Find where the given text appears and provide that cell's center as [X, Y] coordinate. 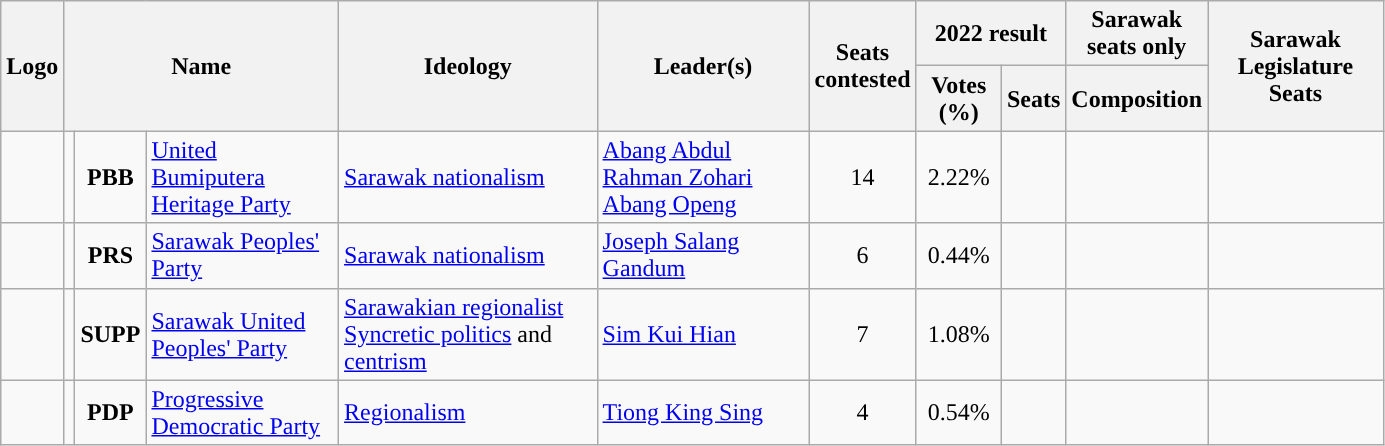
7 [862, 334]
2022 result [991, 34]
14 [862, 177]
United Bumiputera Heritage Party [242, 177]
Tiong King Sing [703, 412]
PBB [110, 177]
PRS [110, 256]
Regionalism [468, 412]
PDP [110, 412]
Abang Abdul Rahman Zohari Abang Openg [703, 177]
Joseph Salang Gandum [703, 256]
Name [202, 66]
Ideology [468, 66]
1.08% [958, 334]
0.54% [958, 412]
0.44% [958, 256]
Seatscontested [862, 66]
Seats [1033, 98]
Sarawakian regionalist Syncretic politics and centrism [468, 334]
2.22% [958, 177]
4 [862, 412]
Progressive Democratic Party [242, 412]
Votes (%) [958, 98]
Leader(s) [703, 66]
Sarawak United Peoples' Party [242, 334]
Sarawak Peoples' Party [242, 256]
Sarawakseats only [1137, 34]
Composition [1137, 98]
Logo [32, 66]
Sarawak Legislature Seats [1296, 66]
Sim Kui Hian [703, 334]
SUPP [110, 334]
6 [862, 256]
